Return [x, y] of the center of cell containing provided text 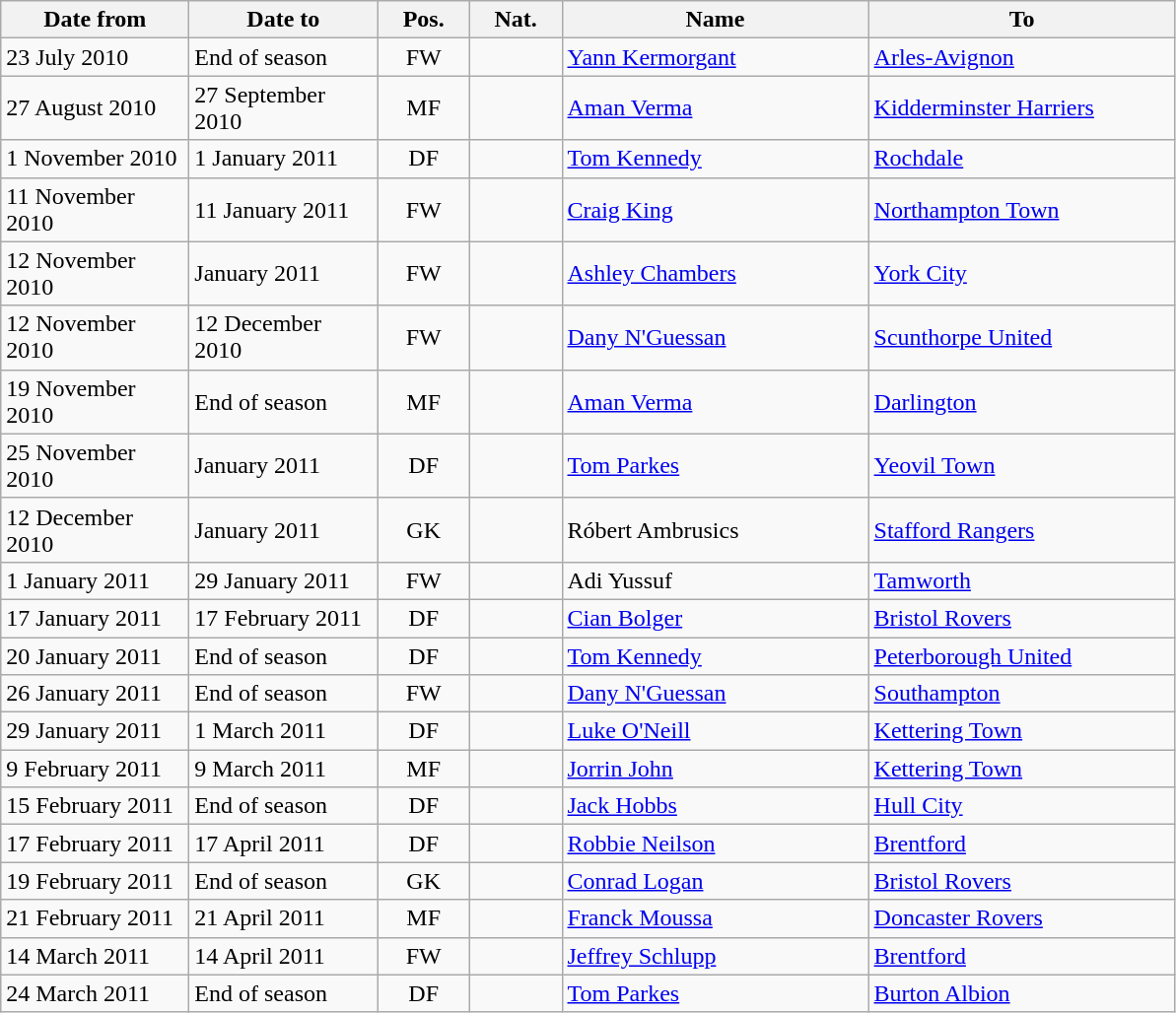
25 November 2010 [95, 465]
Franck Moussa [716, 918]
Jack Hobbs [716, 806]
19 November 2010 [95, 402]
1 November 2010 [95, 159]
11 January 2011 [284, 209]
Craig King [716, 209]
27 September 2010 [284, 108]
Arles-Avignon [1021, 57]
20 January 2011 [95, 655]
Burton Albion [1021, 993]
Ashley Chambers [716, 274]
21 February 2011 [95, 918]
Yann Kermorgant [716, 57]
Pos. [424, 20]
Northampton Town [1021, 209]
Doncaster Rovers [1021, 918]
23 July 2010 [95, 57]
9 February 2011 [95, 769]
Nat. [516, 20]
Name [716, 20]
Hull City [1021, 806]
Jeffrey Schlupp [716, 956]
Stafford Rangers [1021, 530]
26 January 2011 [95, 694]
1 March 2011 [284, 731]
14 April 2011 [284, 956]
To [1021, 20]
Conrad Logan [716, 881]
York City [1021, 274]
17 January 2011 [95, 618]
17 April 2011 [284, 844]
24 March 2011 [95, 993]
Scunthorpe United [1021, 337]
Yeovil Town [1021, 465]
Date from [95, 20]
Róbert Ambrusics [716, 530]
9 March 2011 [284, 769]
21 April 2011 [284, 918]
Luke O'Neill [716, 731]
15 February 2011 [95, 806]
Jorrin John [716, 769]
Adi Yussuf [716, 580]
27 August 2010 [95, 108]
Cian Bolger [716, 618]
Tamworth [1021, 580]
11 November 2010 [95, 209]
19 February 2011 [95, 881]
Southampton [1021, 694]
Robbie Neilson [716, 844]
Date to [284, 20]
Kidderminster Harriers [1021, 108]
Darlington [1021, 402]
14 March 2011 [95, 956]
Peterborough United [1021, 655]
Rochdale [1021, 159]
